Detect which cell encompasses the target text, then output its [x, y] center coordinate. 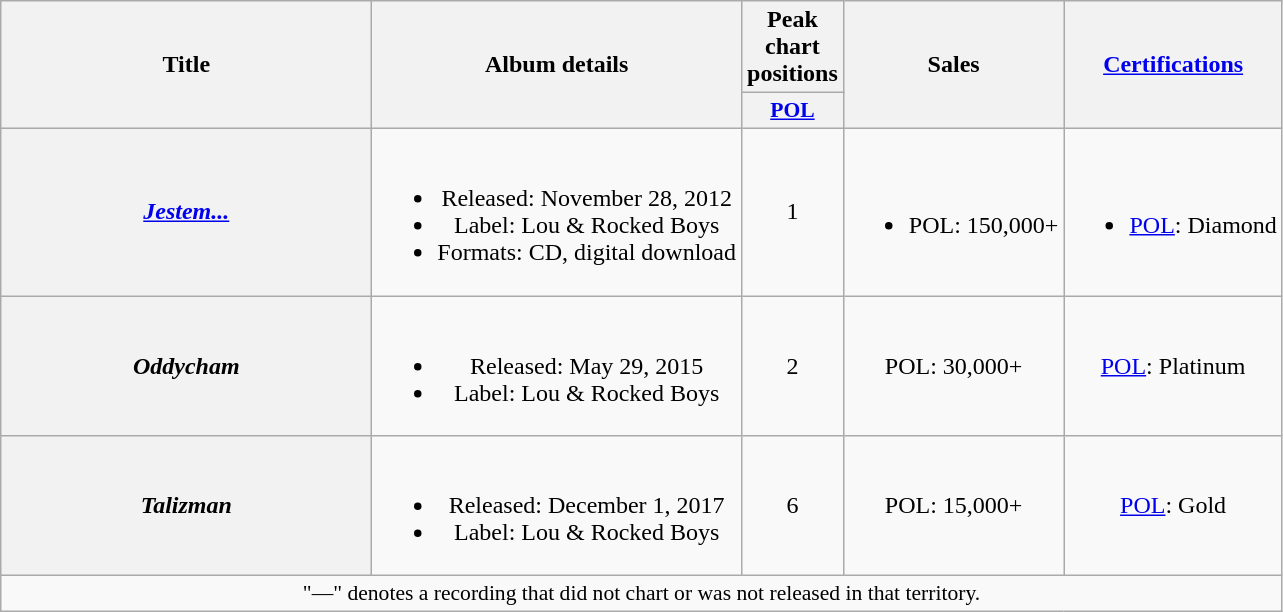
1 [793, 212]
Certifications [1173, 65]
Released: May 29, 2015Label: Lou & Rocked Boys [557, 366]
POL: 30,000+ [954, 366]
POL: 15,000+ [954, 506]
6 [793, 506]
Talizman [186, 506]
POL: Platinum [1173, 366]
Album details [557, 65]
POL: Diamond [1173, 212]
Oddycham [186, 366]
2 [793, 366]
POL: Gold [1173, 506]
"—" denotes a recording that did not chart or was not released in that territory. [642, 594]
POL: 150,000+ [954, 212]
Title [186, 65]
Sales [954, 65]
Released: December 1, 2017Label: Lou & Rocked Boys [557, 506]
Peak chart positions [793, 47]
POL [793, 111]
Jestem... [186, 212]
Released: November 28, 2012Label: Lou & Rocked BoysFormats: CD, digital download [557, 212]
